For the text-containing cell, return its midpoint in (x, y) coordinate format. 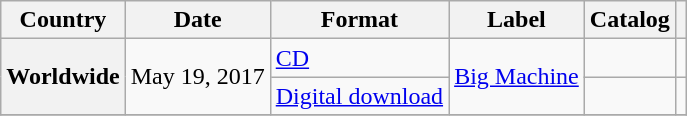
CD (359, 58)
May 19, 2017 (198, 77)
Worldwide (63, 77)
Big Machine (517, 77)
Date (198, 20)
Digital download (359, 96)
Format (359, 20)
Label (517, 20)
Country (63, 20)
Catalog (630, 20)
